For the text-containing cell, return its midpoint in (x, y) coordinate format. 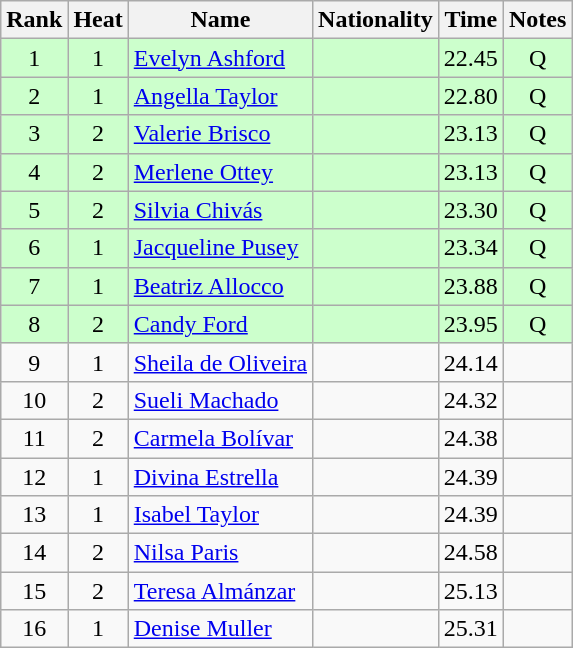
Candy Ford (220, 324)
23.30 (470, 210)
Valerie Brisco (220, 134)
Sueli Machado (220, 400)
Jacqueline Pusey (220, 248)
24.58 (470, 553)
Time (470, 20)
Teresa Almánzar (220, 591)
10 (34, 400)
22.45 (470, 58)
Name (220, 20)
23.88 (470, 286)
22.80 (470, 96)
5 (34, 210)
4 (34, 172)
6 (34, 248)
Heat (98, 20)
Merlene Ottey (220, 172)
Divina Estrella (220, 477)
23.34 (470, 248)
15 (34, 591)
Rank (34, 20)
Carmela Bolívar (220, 438)
Silvia Chivás (220, 210)
24.14 (470, 362)
14 (34, 553)
13 (34, 515)
Denise Muller (220, 629)
Sheila de Oliveira (220, 362)
Nationality (376, 20)
12 (34, 477)
11 (34, 438)
Evelyn Ashford (220, 58)
9 (34, 362)
23.95 (470, 324)
Angella Taylor (220, 96)
8 (34, 324)
16 (34, 629)
24.38 (470, 438)
Notes (537, 20)
3 (34, 134)
Nilsa Paris (220, 553)
24.32 (470, 400)
25.13 (470, 591)
7 (34, 286)
25.31 (470, 629)
Beatriz Allocco (220, 286)
Isabel Taylor (220, 515)
